Find where the given text appears and provide that cell's center as (X, Y) coordinate. 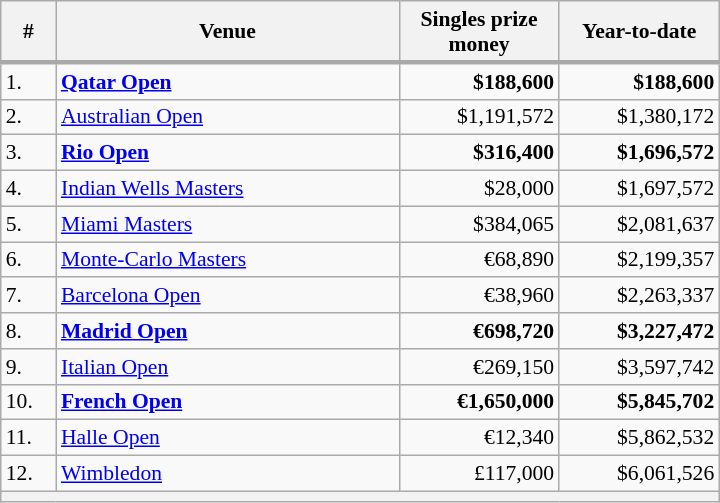
4. (28, 189)
$2,081,637 (639, 224)
€12,340 (479, 438)
Barcelona Open (228, 296)
7. (28, 296)
Italian Open (228, 367)
£117,000 (479, 474)
$316,400 (479, 153)
Madrid Open (228, 331)
5. (28, 224)
# (28, 32)
$1,380,172 (639, 117)
Australian Open (228, 117)
Rio Open (228, 153)
10. (28, 402)
11. (28, 438)
€38,960 (479, 296)
1. (28, 80)
€698,720 (479, 331)
$3,227,472 (639, 331)
$1,696,572 (639, 153)
6. (28, 260)
$6,061,526 (639, 474)
8. (28, 331)
$1,191,572 (479, 117)
Indian Wells Masters (228, 189)
$384,065 (479, 224)
$3,597,742 (639, 367)
$28,000 (479, 189)
Halle Open (228, 438)
€68,890 (479, 260)
$1,697,572 (639, 189)
Miami Masters (228, 224)
Venue (228, 32)
€1,650,000 (479, 402)
Monte-Carlo Masters (228, 260)
$5,862,532 (639, 438)
$2,199,357 (639, 260)
$5,845,702 (639, 402)
3. (28, 153)
Year-to-date (639, 32)
French Open (228, 402)
Qatar Open (228, 80)
2. (28, 117)
9. (28, 367)
Singles prize money (479, 32)
€269,150 (479, 367)
Wimbledon (228, 474)
12. (28, 474)
$2,263,337 (639, 296)
